Search for the cell housing the specified text and yield its (X, Y) center coordinate. 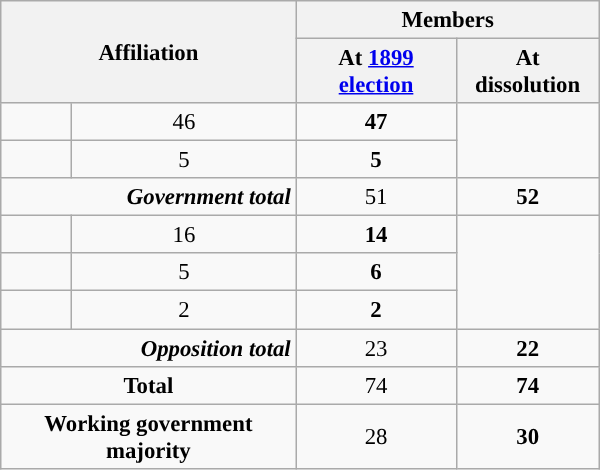
Affiliation (148, 52)
Members (448, 20)
30 (528, 436)
6 (376, 273)
46 (184, 122)
Total (148, 385)
Government total (148, 197)
At dissolution (528, 72)
47 (376, 122)
23 (376, 348)
Opposition total (148, 348)
16 (184, 235)
14 (376, 235)
51 (376, 197)
28 (376, 436)
52 (528, 197)
22 (528, 348)
Working government majority (148, 436)
At 1899 election (376, 72)
